Extract the (x, y) coordinate from the center of the cell holding the provided text.  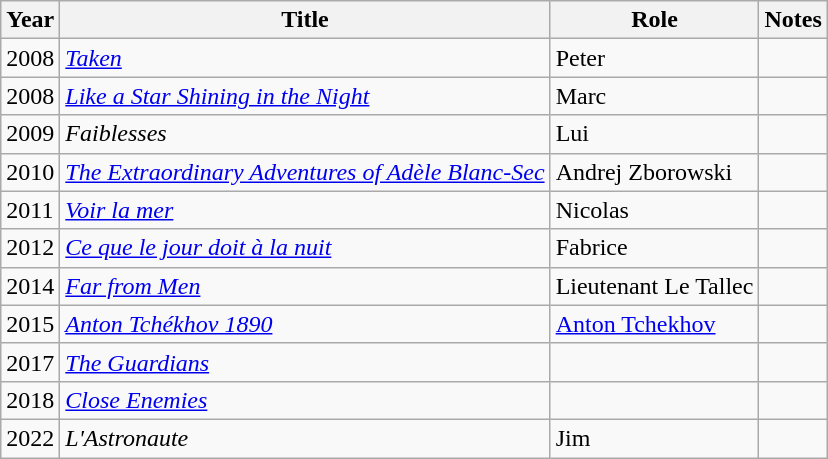
Close Enemies (305, 400)
2017 (30, 362)
Marc (654, 96)
2014 (30, 286)
Notes (793, 20)
2012 (30, 248)
Role (654, 20)
Fabrice (654, 248)
Faiblesses (305, 134)
2018 (30, 400)
Ce que le jour doit à la nuit (305, 248)
Title (305, 20)
2011 (30, 210)
The Extraordinary Adventures of Adèle Blanc-Sec (305, 172)
2010 (30, 172)
Jim (654, 438)
Peter (654, 58)
2015 (30, 324)
Anton Tchekhov (654, 324)
Like a Star Shining in the Night (305, 96)
2022 (30, 438)
Lieutenant Le Tallec (654, 286)
Year (30, 20)
Anton Tchékhov 1890 (305, 324)
Andrej Zborowski (654, 172)
L'Astronaute (305, 438)
Lui (654, 134)
Taken (305, 58)
Far from Men (305, 286)
Voir la mer (305, 210)
Nicolas (654, 210)
2009 (30, 134)
The Guardians (305, 362)
